Pinpoint the cell where the given text exists, returning its [x, y] midpoint coordinate. 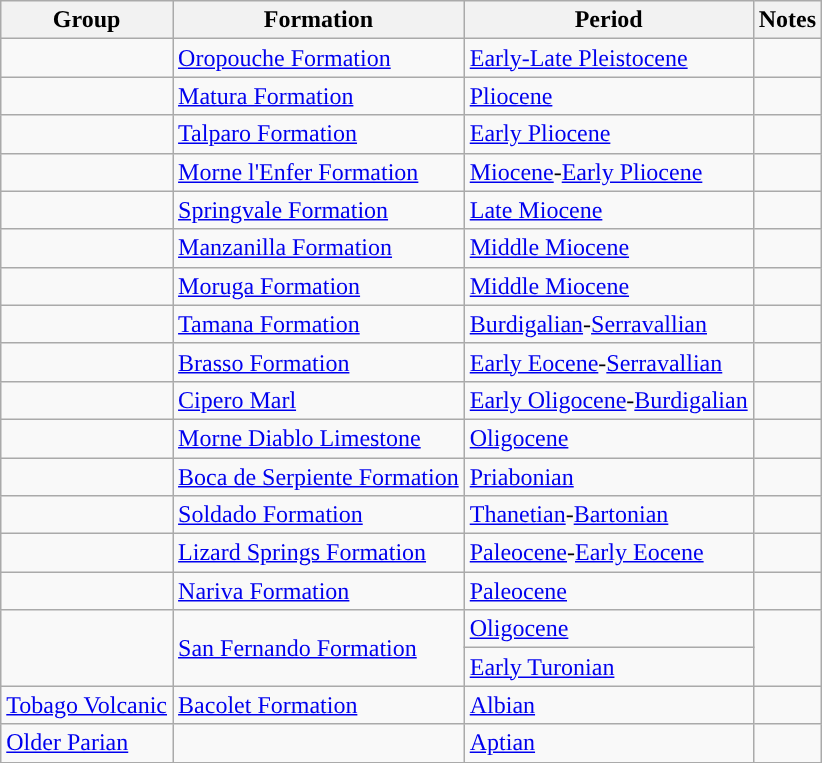
Cipero Marl [319, 400]
Late Miocene [608, 210]
Priabonian [608, 477]
Soldado Formation [319, 515]
Oropouche Formation [319, 58]
Morne Diablo Limestone [319, 438]
Lizard Springs Formation [319, 553]
Burdigalian-Serravallian [608, 324]
Tamana Formation [319, 324]
Older Parian [87, 743]
Morne l'Enfer Formation [319, 172]
Early Eocene-Serravallian [608, 362]
Bacolet Formation [319, 705]
Tobago Volcanic [87, 705]
Albian [608, 705]
San Fernando Formation [319, 648]
Paleocene-Early Eocene [608, 553]
Thanetian-Bartonian [608, 515]
Nariva Formation [319, 591]
Paleocene [608, 591]
Early Pliocene [608, 134]
Early Oligocene-Burdigalian [608, 400]
Aptian [608, 743]
Pliocene [608, 96]
Manzanilla Formation [319, 248]
Matura Formation [319, 96]
Miocene-Early Pliocene [608, 172]
Talparo Formation [319, 134]
Springvale Formation [319, 210]
Period [608, 20]
Moruga Formation [319, 286]
Early Turonian [608, 667]
Brasso Formation [319, 362]
Boca de Serpiente Formation [319, 477]
Formation [319, 20]
Group [87, 20]
Early-Late Pleistocene [608, 58]
Notes [787, 20]
